Provide the (X, Y) coordinate of the cell's center where the given text is located.  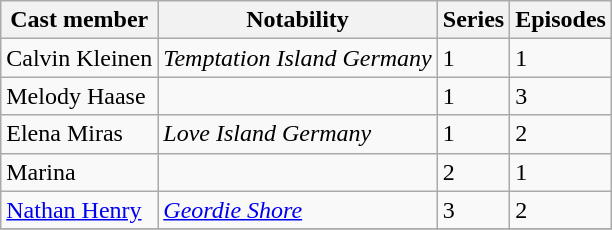
Love Island Germany (298, 134)
Series (473, 20)
Elena Miras (80, 134)
Nathan Henry (80, 210)
Calvin Kleinen (80, 58)
Marina (80, 172)
Melody Haase (80, 96)
Geordie Shore (298, 210)
Episodes (561, 20)
Temptation Island Germany (298, 58)
Notability (298, 20)
Cast member (80, 20)
